Search for the cell housing the specified text and yield its [x, y] center coordinate. 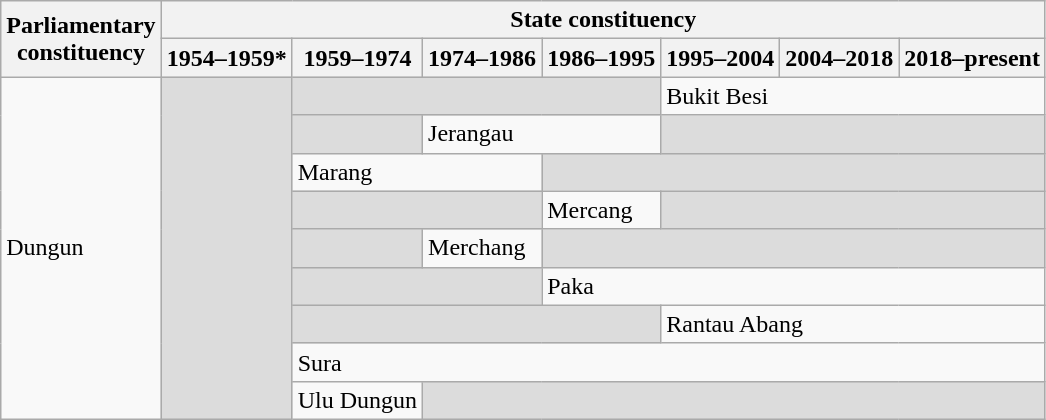
Marang [416, 172]
Merchang [482, 248]
Bukit Besi [854, 96]
State constituency [603, 20]
1995–2004 [720, 58]
Jerangau [542, 134]
1986–1995 [602, 58]
2004–2018 [840, 58]
Mercang [602, 210]
1959–1974 [357, 58]
Ulu Dungun [357, 400]
Dungun [81, 248]
Paka [794, 286]
1954–1959* [226, 58]
Rantau Abang [854, 324]
Sura [668, 362]
2018–present [972, 58]
1974–1986 [482, 58]
Parliamentaryconstituency [81, 39]
